For the text-containing cell, return its midpoint in (x, y) coordinate format. 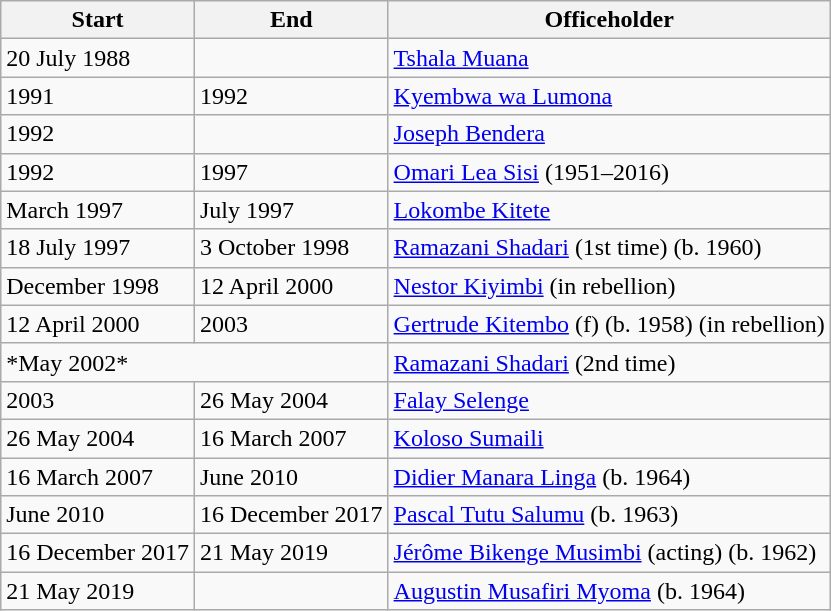
Nestor Kiyimbi (in rebellion) (609, 286)
End (291, 20)
20 July 1988 (98, 58)
Gertrude Kitembo (f) (b. 1958) (in rebellion) (609, 324)
Kyembwa wa Lumona (609, 96)
Koloso Sumaili (609, 438)
Tshala Muana (609, 58)
Pascal Tutu Salumu (b. 1963) (609, 515)
December 1998 (98, 286)
Omari Lea Sisi (1951–2016) (609, 172)
Officeholder (609, 20)
3 October 1998 (291, 248)
1997 (291, 172)
Falay Selenge (609, 400)
Augustin Musafiri Myoma (b. 1964) (609, 591)
*May 2002* (194, 362)
18 July 1997 (98, 248)
1991 (98, 96)
Jérôme Bikenge Musimbi (acting) (b. 1962) (609, 553)
Ramazani Shadari (2nd time) (609, 362)
Start (98, 20)
Lokombe Kitete (609, 210)
Didier Manara Linga (b. 1964) (609, 477)
July 1997 (291, 210)
March 1997 (98, 210)
Joseph Bendera (609, 134)
Ramazani Shadari (1st time) (b. 1960) (609, 248)
